Locate the cell with the specified text and output its [X, Y] center coordinate. 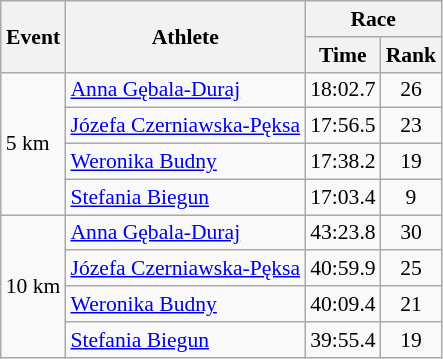
5 km [34, 143]
Rank [412, 55]
40:09.4 [342, 304]
23 [412, 126]
Event [34, 36]
25 [412, 269]
17:56.5 [342, 126]
40:59.9 [342, 269]
21 [412, 304]
17:03.4 [342, 197]
43:23.8 [342, 233]
Athlete [185, 36]
18:02.7 [342, 90]
Race [373, 19]
39:55.4 [342, 340]
30 [412, 233]
10 km [34, 286]
26 [412, 90]
17:38.2 [342, 162]
9 [412, 197]
Time [342, 55]
